Search for the cell housing the specified text and yield its (x, y) center coordinate. 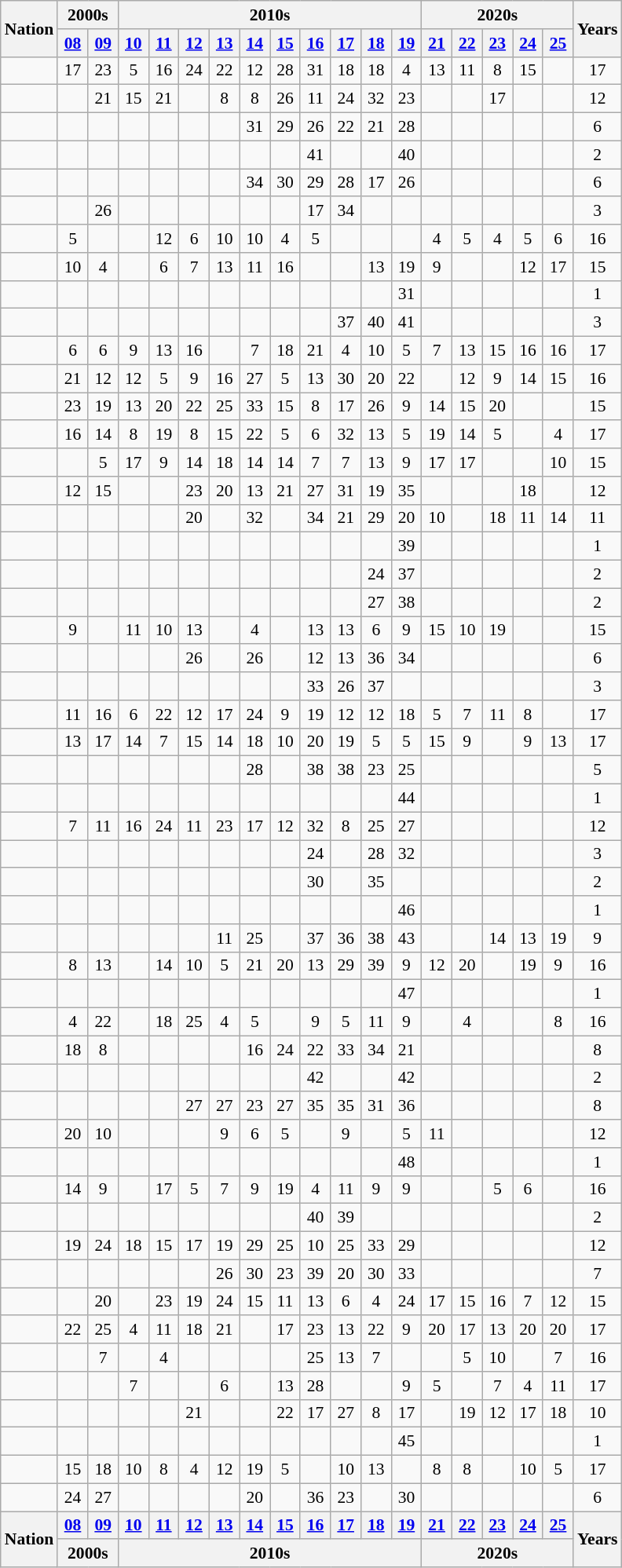
47 (407, 994)
45 (407, 1442)
48 (407, 1162)
44 (407, 799)
46 (407, 910)
43 (407, 938)
